Return [x, y] of the center of cell containing provided text 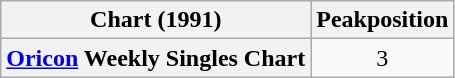
Oricon Weekly Singles Chart [156, 58]
Chart (1991) [156, 20]
Peakposition [382, 20]
3 [382, 58]
